Determine the (x, y) coordinate at the center of the cell enclosing the given text.  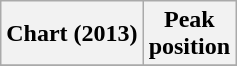
Peakposition (189, 34)
Chart (2013) (72, 34)
